Pinpoint the cell where the given text exists, returning its [x, y] midpoint coordinate. 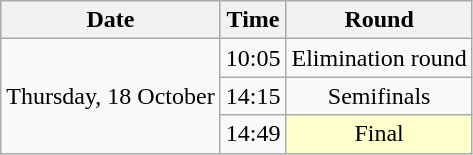
Semifinals [379, 96]
Elimination round [379, 58]
14:15 [253, 96]
14:49 [253, 134]
10:05 [253, 58]
Date [110, 20]
Time [253, 20]
Round [379, 20]
Thursday, 18 October [110, 96]
Final [379, 134]
